Return the (x, y) coordinate for the center point of the cell that contains the specified text.  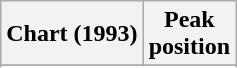
Chart (1993) (72, 34)
Peakposition (189, 34)
